Determine the (X, Y) coordinate at the center of the cell enclosing the given text.  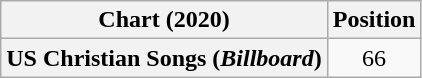
US Christian Songs (Billboard) (164, 58)
66 (374, 58)
Position (374, 20)
Chart (2020) (164, 20)
